For the text-containing cell, return its midpoint in [x, y] coordinate format. 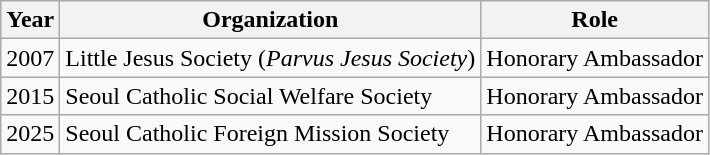
Role [595, 20]
2025 [30, 134]
2007 [30, 58]
Seoul Catholic Foreign Mission Society [270, 134]
2015 [30, 96]
Little Jesus Society (Parvus Jesus Society) [270, 58]
Organization [270, 20]
Seoul Catholic Social Welfare Society [270, 96]
Year [30, 20]
